Search for the cell housing the specified text and yield its [x, y] center coordinate. 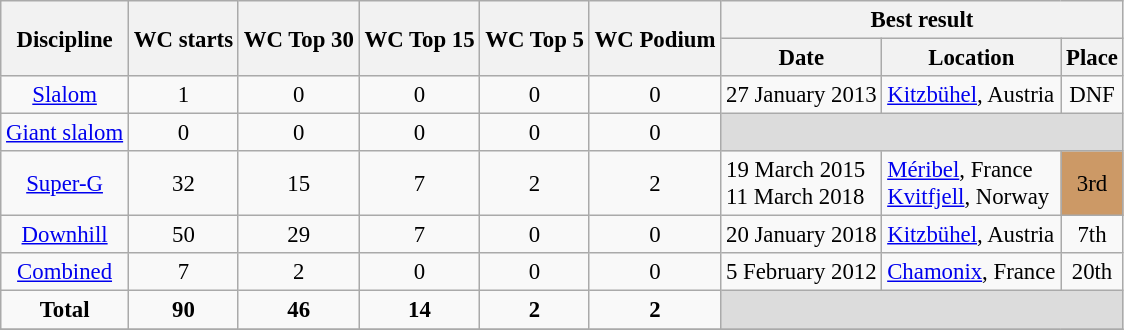
WC Podium [654, 38]
27 January 2013 [802, 95]
Chamonix, France [972, 273]
19 March 2015 11 March 2018 [802, 184]
WC Top 30 [298, 38]
Discipline [65, 38]
5 February 2012 [802, 273]
7th [1092, 235]
Super-G [65, 184]
Downhill [65, 235]
Location [972, 58]
Giant slalom [65, 133]
14 [420, 310]
WC Top 15 [420, 38]
50 [183, 235]
Combined [65, 273]
20 January 2018 [802, 235]
Place [1092, 58]
Slalom [65, 95]
WC starts [183, 38]
Best result [922, 20]
32 [183, 184]
1 [183, 95]
Méribel, France Kvitfjell, Norway [972, 184]
Date [802, 58]
46 [298, 310]
29 [298, 235]
DNF [1092, 95]
20th [1092, 273]
Total [65, 310]
90 [183, 310]
15 [298, 184]
3rd [1092, 184]
WC Top 5 [534, 38]
